Provide the [x, y] coordinate of the cell's center where the given text is located.  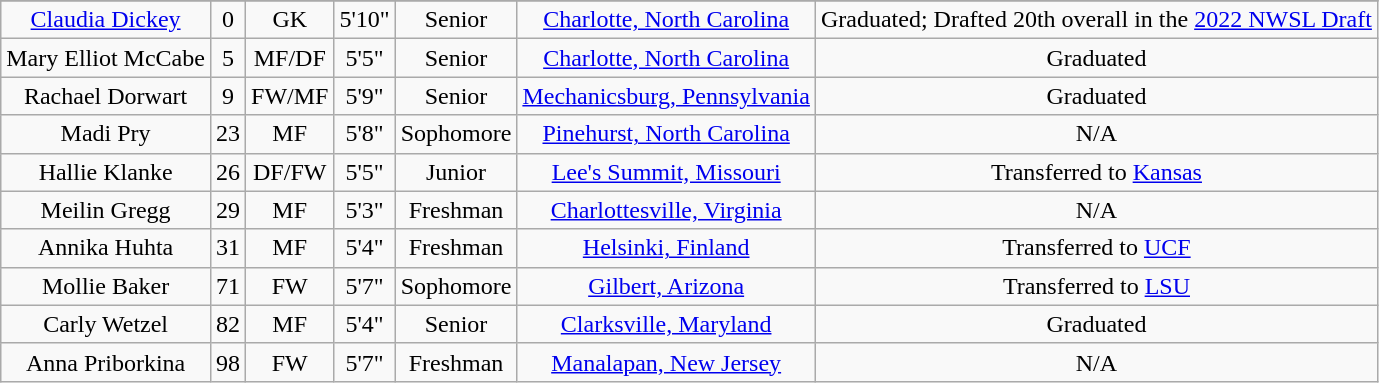
Claudia Dickey [106, 20]
Meilin Gregg [106, 210]
Mollie Baker [106, 286]
5'3" [364, 210]
Madi Pry [106, 134]
Pinehurst, North Carolina [666, 134]
DF/FW [290, 172]
5'9" [364, 96]
26 [228, 172]
Transferred to Kansas [1096, 172]
Rachael Dorwart [106, 96]
98 [228, 362]
Hallie Klanke [106, 172]
82 [228, 324]
Mechanicsburg, Pennsylvania [666, 96]
5 [228, 58]
31 [228, 248]
Gilbert, Arizona [666, 286]
Transferred to LSU [1096, 286]
Junior [456, 172]
5'10" [364, 20]
71 [228, 286]
5'8" [364, 134]
Mary Elliot McCabe [106, 58]
FW/MF [290, 96]
Annika Huhta [106, 248]
Helsinki, Finland [666, 248]
Lee's Summit, Missouri [666, 172]
GK [290, 20]
Carly Wetzel [106, 324]
0 [228, 20]
Graduated; Drafted 20th overall in the 2022 NWSL Draft [1096, 20]
Manalapan, New Jersey [666, 362]
Transferred to UCF [1096, 248]
29 [228, 210]
23 [228, 134]
Anna Priborkina [106, 362]
Charlottesville, Virginia [666, 210]
9 [228, 96]
MF/DF [290, 58]
Clarksville, Maryland [666, 324]
